Locate the cell with the specified text and output its [X, Y] center coordinate. 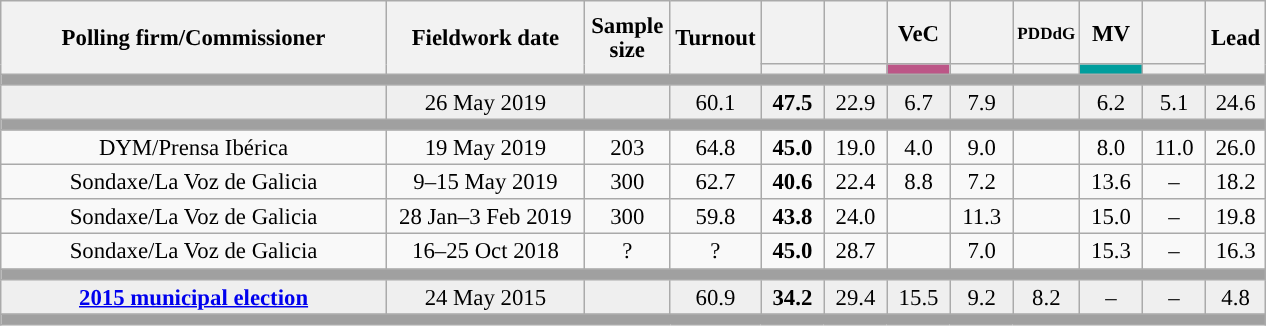
4.0 [918, 148]
8.0 [1110, 148]
7.9 [982, 102]
60.9 [716, 296]
9–15 May 2019 [485, 182]
9.0 [982, 148]
Sample size [627, 38]
DYM/Prensa Ibérica [194, 148]
28.7 [856, 252]
24 May 2015 [485, 296]
19 May 2019 [485, 148]
26 May 2019 [485, 102]
203 [627, 148]
Fieldwork date [485, 38]
11.3 [982, 218]
13.6 [1110, 182]
8.8 [918, 182]
47.5 [792, 102]
64.8 [716, 148]
7.2 [982, 182]
15.0 [1110, 218]
16.3 [1236, 252]
8.2 [1046, 296]
62.7 [716, 182]
MV [1110, 32]
Lead [1236, 38]
40.6 [792, 182]
15.5 [918, 296]
60.1 [716, 102]
4.8 [1236, 296]
29.4 [856, 296]
5.1 [1174, 102]
6.2 [1110, 102]
22.4 [856, 182]
16–25 Oct 2018 [485, 252]
2015 municipal election [194, 296]
22.9 [856, 102]
26.0 [1236, 148]
18.2 [1236, 182]
Turnout [716, 38]
43.8 [792, 218]
7.0 [982, 252]
19.0 [856, 148]
59.8 [716, 218]
15.3 [1110, 252]
6.7 [918, 102]
24.6 [1236, 102]
28 Jan–3 Feb 2019 [485, 218]
9.2 [982, 296]
34.2 [792, 296]
11.0 [1174, 148]
19.8 [1236, 218]
VeC [918, 32]
24.0 [856, 218]
PDDdG [1046, 32]
Polling firm/Commissioner [194, 38]
